Pinpoint the cell where the given text exists, returning its (x, y) midpoint coordinate. 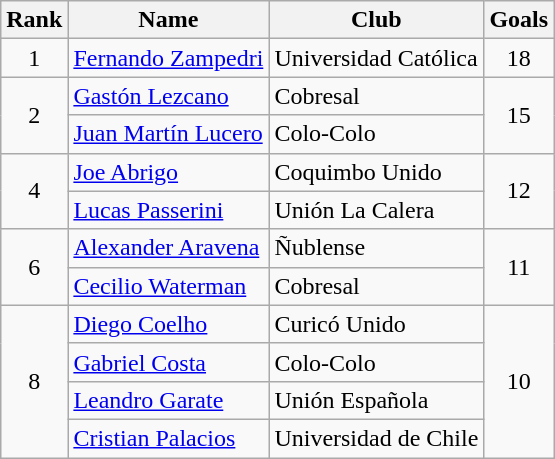
8 (34, 381)
Universidad de Chile (376, 438)
Unión Española (376, 400)
4 (34, 191)
12 (519, 191)
Gastón Lezcano (168, 96)
Rank (34, 20)
Unión La Calera (376, 210)
Club (376, 20)
2 (34, 115)
Cecilio Waterman (168, 286)
11 (519, 267)
Lucas Passerini (168, 210)
Ñublense (376, 248)
Diego Coelho (168, 324)
Universidad Católica (376, 58)
Curicó Unido (376, 324)
Cristian Palacios (168, 438)
15 (519, 115)
Alexander Aravena (168, 248)
Joe Abrigo (168, 172)
18 (519, 58)
Leandro Garate (168, 400)
1 (34, 58)
10 (519, 381)
Coquimbo Unido (376, 172)
Goals (519, 20)
6 (34, 267)
Gabriel Costa (168, 362)
Fernando Zampedri (168, 58)
Name (168, 20)
Juan Martín Lucero (168, 134)
